Return (X, Y) of the center of cell containing provided text 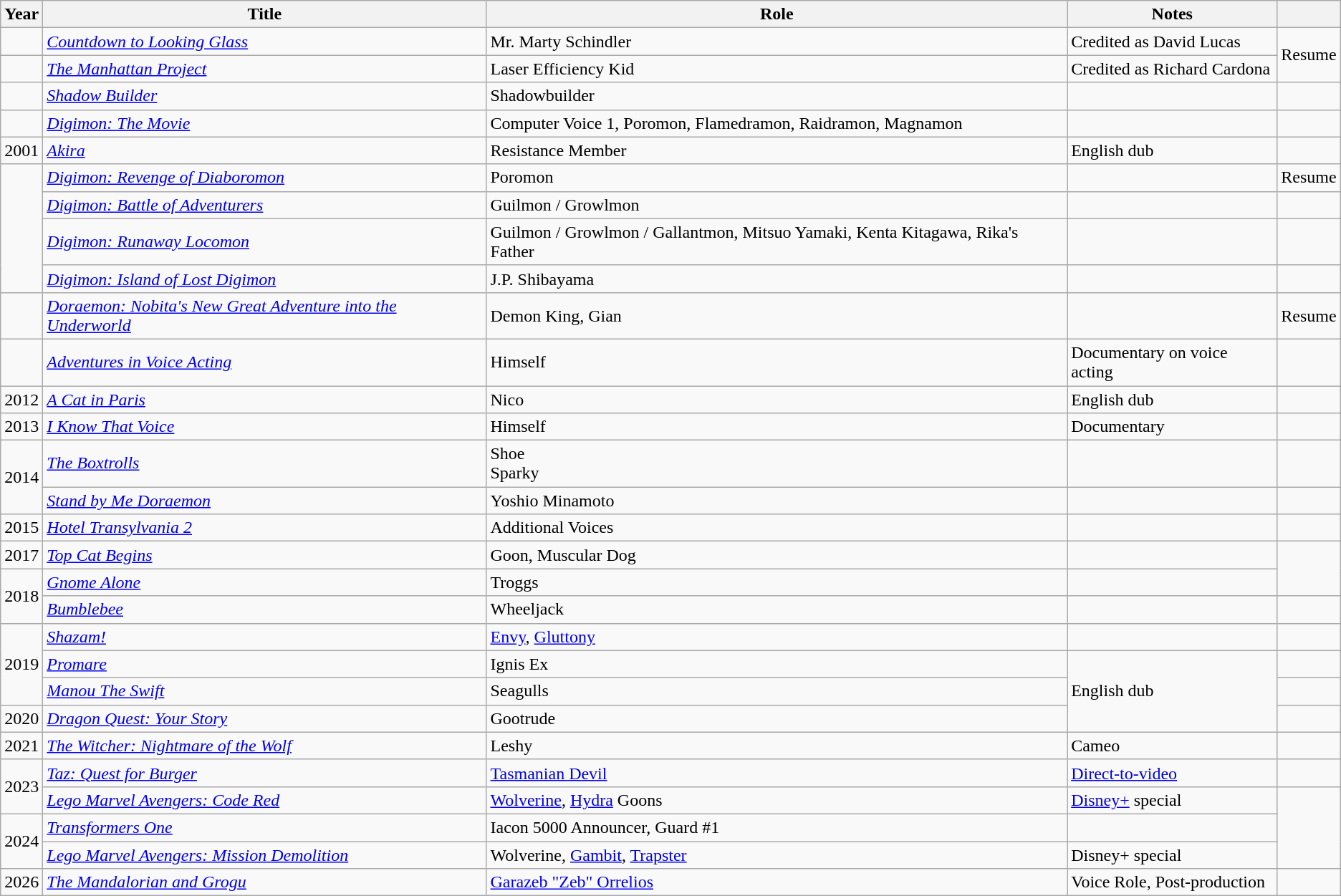
Doraemon: Nobita's New Great Adventure into the Underworld (265, 315)
Shadow Builder (265, 96)
Countdown to Looking Glass (265, 42)
Year (21, 14)
Envy, Gluttony (777, 637)
Direct-to-video (1172, 773)
Shazam! (265, 637)
Taz: Quest for Burger (265, 773)
Nico (777, 399)
Gootrude (777, 718)
2021 (21, 746)
Lego Marvel Avengers: Code Red (265, 800)
Voice Role, Post-production (1172, 882)
2001 (21, 150)
Documentary (1172, 427)
2014 (21, 477)
2013 (21, 427)
Resistance Member (777, 150)
A Cat in Paris (265, 399)
Cameo (1172, 746)
Akira (265, 150)
Digimon: Revenge of Diaboromon (265, 178)
Guilmon / Growlmon / Gallantmon, Mitsuo Yamaki, Kenta Kitagawa, Rika's Father (777, 242)
Bumblebee (265, 610)
Stand by Me Doraemon (265, 501)
Wheeljack (777, 610)
Promare (265, 664)
Title (265, 14)
Garazeb "Zeb" Orrelios (777, 882)
2024 (21, 841)
Adventures in Voice Acting (265, 362)
Gnome Alone (265, 582)
Digimon: Battle of Adventurers (265, 205)
Notes (1172, 14)
Seagulls (777, 691)
Leshy (777, 746)
The Manhattan Project (265, 69)
Transformers One (265, 827)
2026 (21, 882)
Ignis Ex (777, 664)
Role (777, 14)
Hotel Transylvania 2 (265, 528)
Shadowbuilder (777, 96)
2020 (21, 718)
Dragon Quest: Your Story (265, 718)
Additional Voices (777, 528)
2018 (21, 596)
Poromon (777, 178)
Guilmon / Growlmon (777, 205)
Credited as Richard Cardona (1172, 69)
Manou The Swift (265, 691)
Wolverine, Gambit, Trapster (777, 854)
Tasmanian Devil (777, 773)
Lego Marvel Avengers: Mission Demolition (265, 854)
Goon, Muscular Dog (777, 555)
Computer Voice 1, Poromon, Flamedramon, Raidramon, Magnamon (777, 123)
I Know That Voice (265, 427)
2017 (21, 555)
Laser Efficiency Kid (777, 69)
The Witcher: Nightmare of the Wolf (265, 746)
Digimon: The Movie (265, 123)
Iacon 5000 Announcer, Guard #1 (777, 827)
Yoshio Minamoto (777, 501)
2012 (21, 399)
Credited as David Lucas (1172, 42)
Top Cat Begins (265, 555)
Digimon: Island of Lost Digimon (265, 279)
2015 (21, 528)
Mr. Marty Schindler (777, 42)
Troggs (777, 582)
ShoeSparky (777, 464)
Documentary on voice acting (1172, 362)
J.P. Shibayama (777, 279)
The Mandalorian and Grogu (265, 882)
Digimon: Runaway Locomon (265, 242)
Wolverine, Hydra Goons (777, 800)
Demon King, Gian (777, 315)
The Boxtrolls (265, 464)
2019 (21, 664)
2023 (21, 786)
